Find where the given text appears and provide that cell's center as (X, Y) coordinate. 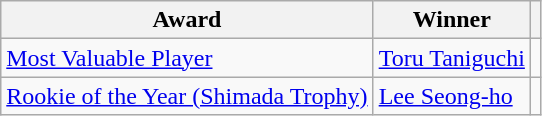
Award (187, 20)
Lee Seong-ho (452, 96)
Most Valuable Player (187, 58)
Toru Taniguchi (452, 58)
Winner (452, 20)
Rookie of the Year (Shimada Trophy) (187, 96)
